Identify which cell holds the provided text, then report its [x, y] central coordinate. 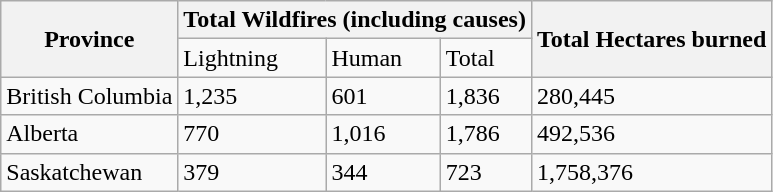
Total [486, 58]
1,758,376 [651, 172]
601 [383, 96]
Saskatchewan [90, 172]
Human [383, 58]
1,786 [486, 134]
492,536 [651, 134]
1,016 [383, 134]
344 [383, 172]
Total Hectares burned [651, 39]
Alberta [90, 134]
723 [486, 172]
1,836 [486, 96]
Province [90, 39]
1,235 [252, 96]
Total Wildfires (including causes) [355, 20]
Lightning [252, 58]
British Columbia [90, 96]
379 [252, 172]
770 [252, 134]
280,445 [651, 96]
